Extract the [x, y] coordinate from the center of the cell holding the provided text.  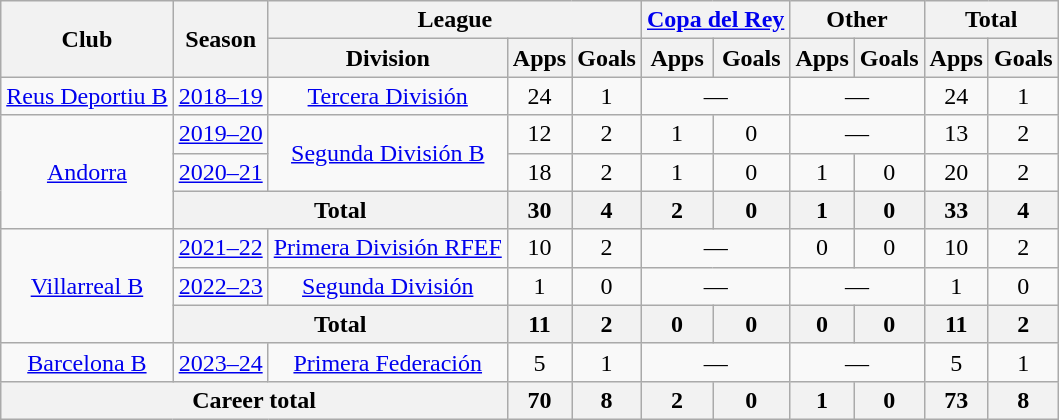
18 [539, 172]
Primera Federación [388, 362]
13 [956, 134]
70 [539, 400]
30 [539, 210]
Season [220, 39]
12 [539, 134]
Villarreal B [87, 286]
Reus Deportiu B [87, 96]
Segunda División [388, 286]
73 [956, 400]
Division [388, 58]
Club [87, 39]
2019–20 [220, 134]
2021–22 [220, 248]
Other [857, 20]
2023–24 [220, 362]
Andorra [87, 172]
2020–21 [220, 172]
Career total [254, 400]
2022–23 [220, 286]
2018–19 [220, 96]
33 [956, 210]
Tercera División [388, 96]
League [454, 20]
Segunda División B [388, 153]
Primera División RFEF [388, 248]
20 [956, 172]
Barcelona B [87, 362]
Copa del Rey [715, 20]
